Find where the given text appears and provide that cell's center as [X, Y] coordinate. 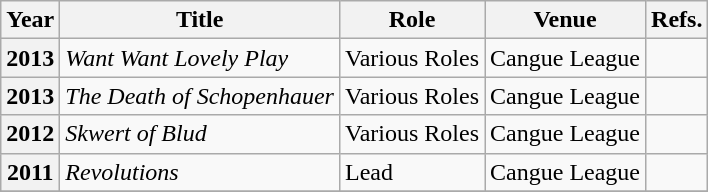
Want Want Lovely Play [200, 58]
Year [30, 20]
Lead [412, 172]
2012 [30, 134]
Title [200, 20]
Refs. [677, 20]
The Death of Schopenhauer [200, 96]
Skwert of Blud [200, 134]
Role [412, 20]
Revolutions [200, 172]
2011 [30, 172]
Venue [566, 20]
